For the text-containing cell, return its midpoint in (X, Y) coordinate format. 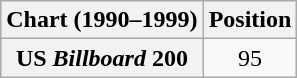
US Billboard 200 (102, 58)
95 (250, 58)
Position (250, 20)
Chart (1990–1999) (102, 20)
